Output the [x, y] coordinate of the center of the cell containing the given text.  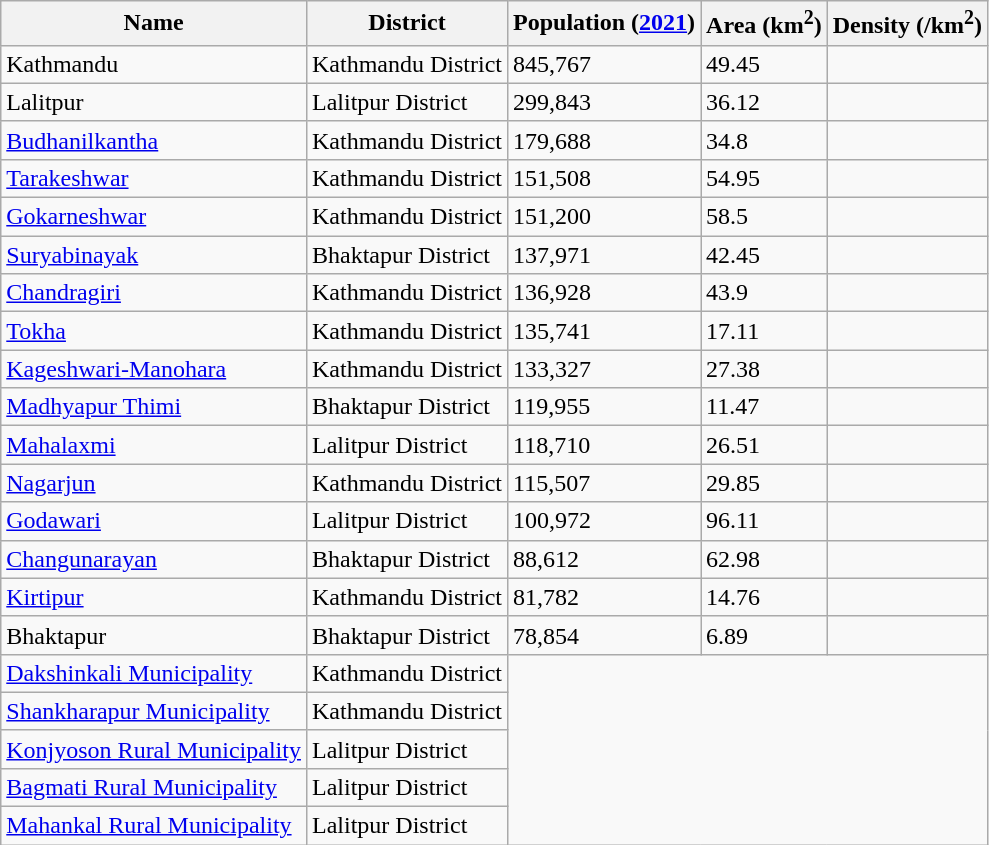
Konjyoson Rural Municipality [154, 749]
133,327 [604, 369]
62.98 [764, 559]
151,508 [604, 178]
151,200 [604, 217]
Density (/km2) [907, 24]
Tarakeshwar [154, 178]
Tokha [154, 331]
Changunarayan [154, 559]
Population (2021) [604, 24]
Suryabinayak [154, 255]
Bagmati Rural Municipality [154, 787]
Budhanilkantha [154, 140]
Godawari [154, 521]
179,688 [604, 140]
118,710 [604, 445]
27.38 [764, 369]
Name [154, 24]
26.51 [764, 445]
42.45 [764, 255]
36.12 [764, 102]
115,507 [604, 483]
137,971 [604, 255]
District [406, 24]
Kathmandu [154, 64]
Kageshwari-Manohara [154, 369]
Lalitpur [154, 102]
119,955 [604, 407]
58.5 [764, 217]
54.95 [764, 178]
96.11 [764, 521]
136,928 [604, 293]
78,854 [604, 635]
299,843 [604, 102]
Gokarneshwar [154, 217]
6.89 [764, 635]
845,767 [604, 64]
14.76 [764, 597]
11.47 [764, 407]
17.11 [764, 331]
135,741 [604, 331]
88,612 [604, 559]
Mahankal Rural Municipality [154, 826]
Bhaktapur [154, 635]
81,782 [604, 597]
Madhyapur Thimi [154, 407]
Shankharapur Municipality [154, 711]
Mahalaxmi [154, 445]
100,972 [604, 521]
Dakshinkali Municipality [154, 673]
Nagarjun [154, 483]
43.9 [764, 293]
Kirtipur [154, 597]
29.85 [764, 483]
Area (km2) [764, 24]
Chandragiri [154, 293]
34.8 [764, 140]
49.45 [764, 64]
